Provide the (X, Y) coordinate of the cell's center where the given text is located.  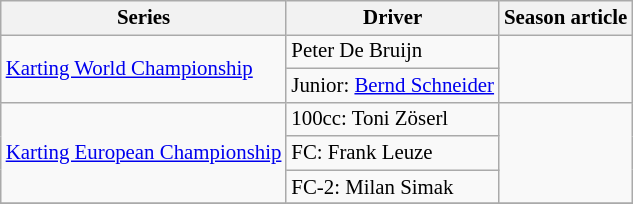
Season article (566, 18)
Driver (392, 18)
Karting World Championship (144, 68)
FC-2: Milan Simak (392, 187)
FC: Frank Leuze (392, 153)
Peter De Bruijn (392, 51)
100cc: Toni Zöserl (392, 119)
Karting European Championship (144, 153)
Junior: Bernd Schneider (392, 85)
Series (144, 18)
